Extract the (X, Y) coordinate from the center of the cell holding the provided text.  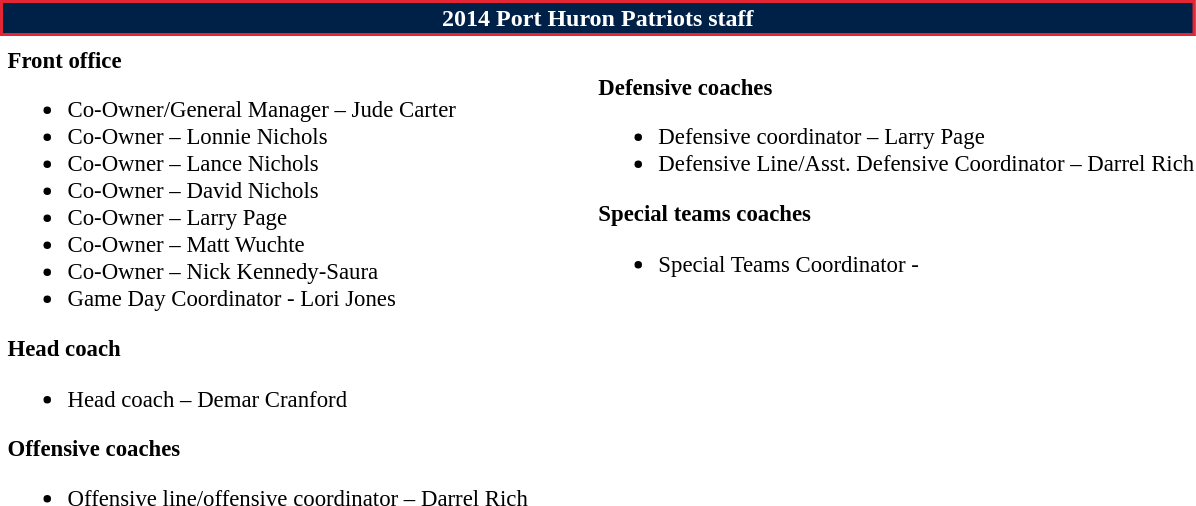
2014 Port Huron Patriots staff (598, 18)
